Identify which cell holds the provided text, then report its [X, Y] central coordinate. 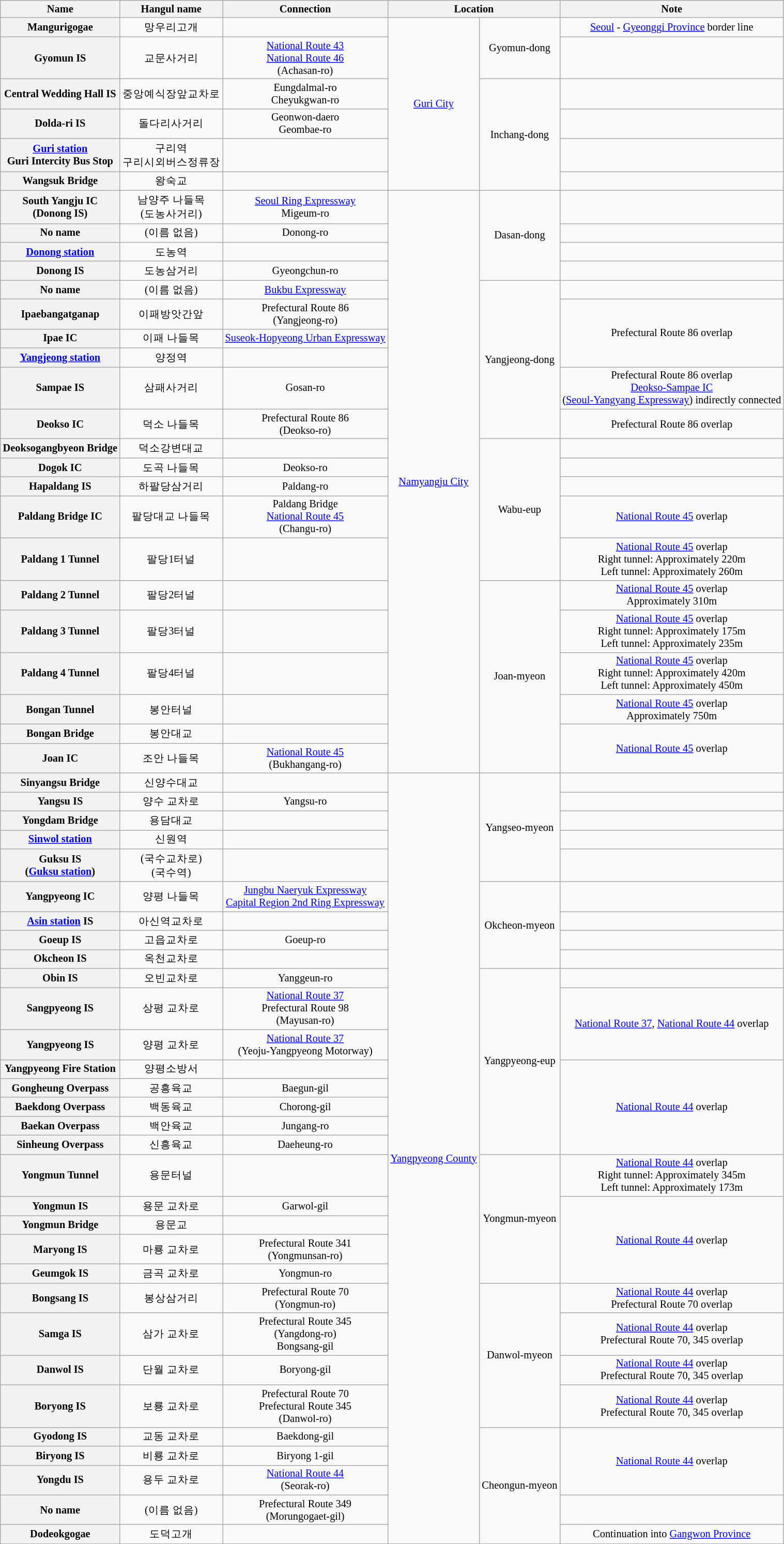
Okcheon IS [60, 959]
도곡 나들목 [172, 467]
Boryong-gil [305, 1370]
하팔당삼거리 [172, 486]
팔당2터널 [172, 595]
Prefectural Route 341(Yongmunsan-ro) [305, 1249]
도덕고개 [172, 1534]
덕소강변대교 [172, 448]
망우리고개 [172, 27]
Cheongun-myeon [520, 1485]
Sampae IS [60, 388]
Suseok-Hopyeong Urban Expressway [305, 338]
삼가 교차로 [172, 1334]
남양주 나들목(도농사거리) [172, 207]
팔당1터널 [172, 559]
용문 교차로 [172, 1206]
Gosan-ro [305, 388]
도농역 [172, 251]
Gyodong IS [60, 1436]
Mangurigogae [60, 27]
Gyomun IS [60, 58]
Samga IS [60, 1334]
Dogok IC [60, 467]
Danwol-myeon [520, 1355]
옥천교차로 [172, 959]
신양수대교 [172, 783]
Yangpyeong County [434, 1158]
Sinwol station [60, 840]
Location [474, 9]
이패 나들목 [172, 338]
오빈교차로 [172, 978]
신원역 [172, 840]
용문교 [172, 1224]
팔당4터널 [172, 673]
백동육교 [172, 1107]
상평 교차로 [172, 1008]
교동 교차로 [172, 1436]
Yanggeun-ro [305, 978]
Yongmun Tunnel [60, 1175]
백안육교 [172, 1126]
Bongan Tunnel [60, 709]
Seoul - Gyeonggi Province border line [672, 27]
Garwol-gil [305, 1206]
Central Wedding Hall IS [60, 94]
Prefectural Route 86 overlapDeokso-Sampae IC(Seoul-Yangyang Expressway) indirectly connected [672, 388]
Okcheon-myeon [520, 925]
Chorong-gil [305, 1107]
봉안터널 [172, 709]
National Route 45 overlapRight tunnel: Approximately 220mLeft tunnel: Approximately 260m [672, 559]
단월 교차로 [172, 1370]
Baekan Overpass [60, 1126]
Donong IS [60, 271]
중앙예식장앞교차로 [172, 94]
팔당3터널 [172, 631]
Yongdu IS [60, 1480]
Paldang BridgeNational Route 45(Changu-ro) [305, 517]
Dasan-dong [520, 235]
Yangjeong-dong [520, 360]
Jungbu Naeryuk ExpresswayCapital Region 2nd Ring Expressway [305, 897]
Continuation into Gangwon Province [672, 1534]
South Yangju IC(Donong IS) [60, 207]
Paldang 4 Tunnel [60, 673]
Bukbu Expressway [305, 290]
양수 교차로 [172, 801]
아신역교차로 [172, 921]
Inchang-dong [520, 134]
Baegun-gil [305, 1088]
Bongan Bridge [60, 733]
왕숙교 [172, 181]
공흥육교 [172, 1088]
신흥육교 [172, 1145]
Paldang 3 Tunnel [60, 631]
National Route 43National Route 46(Achasan-ro) [305, 58]
보룡 교차로 [172, 1406]
Gyeongchun-ro [305, 271]
National Route 44 overlapRight tunnel: Approximately 345mLeft tunnel: Approximately 173m [672, 1175]
Dodeokgogae [60, 1534]
Joan-myeon [520, 676]
Gongheung Overpass [60, 1088]
양평소방서 [172, 1069]
National Route 45 overlapRight tunnel: Approximately 175mLeft tunnel: Approximately 235m [672, 631]
(국수교차로)(국수역) [172, 865]
돌다리사거리 [172, 124]
Sinyangsu Bridge [60, 783]
Connection [305, 9]
Paldang 2 Tunnel [60, 595]
덕소 나들목 [172, 424]
Deokso-ro [305, 467]
National Route 37Prefectural Route 98(Mayusan-ro) [305, 1008]
Jungang-ro [305, 1126]
Yangpyeong-eup [520, 1061]
Namyangju City [434, 482]
Bongsang IS [60, 1298]
Yangsu IS [60, 801]
Guri City [434, 104]
마룡 교차로 [172, 1249]
Seoul Ring ExpresswayMigeum-ro [305, 207]
Prefectural Route 349(Morungogaet-gil) [305, 1510]
Geumgok IS [60, 1273]
Obin IS [60, 978]
National Route 37(Yeoju-Yangpyeong Motorway) [305, 1045]
Hangul name [172, 9]
National Route 45 overlapApproximately 750m [672, 709]
Baekdong Overpass [60, 1107]
Prefectural Route 86(Yangjeong-ro) [305, 314]
삼패사거리 [172, 388]
Sangpyeong IS [60, 1008]
Sinheung Overpass [60, 1145]
Yongmun-ro [305, 1273]
Yangpyeong Fire Station [60, 1069]
Prefectural Route 70(Yongmun-ro) [305, 1298]
Wangsuk Bridge [60, 181]
Note [672, 9]
Ipae IC [60, 338]
구리역구리시외버스정류장 [172, 155]
양평 나들목 [172, 897]
Deoksogangbyeon Bridge [60, 448]
Paldang-ro [305, 486]
Prefectural Route 86(Deokso-ro) [305, 424]
Deokso IC [60, 424]
National Route 44 overlapPrefectural Route 70 overlap [672, 1298]
Daeheung-ro [305, 1145]
Baekdong-gil [305, 1436]
Yangjeong station [60, 358]
용두 교차로 [172, 1480]
Prefectural Route 70Prefectural Route 345(Danwol-ro) [305, 1406]
금곡 교차로 [172, 1273]
Yangseo-myeon [520, 827]
National Route 45 overlapApproximately 310m [672, 595]
Donong-ro [305, 233]
Guri stationGuri Intercity Bus Stop [60, 155]
Gyomun-dong [520, 48]
National Route 44(Seorak-ro) [305, 1480]
봉안대교 [172, 733]
Joan IC [60, 758]
Wabu-eup [520, 509]
Goeup IS [60, 940]
Yangpyeong IC [60, 897]
Asin station IS [60, 921]
고읍교차로 [172, 940]
Yongdam Bridge [60, 820]
Name [60, 9]
이패방앗간앞 [172, 314]
National Route 45(Bukhangang-ro) [305, 758]
양정역 [172, 358]
Yongmun Bridge [60, 1224]
비룡 교차로 [172, 1455]
Guksu IS(Guksu station) [60, 865]
봉상삼거리 [172, 1298]
Paldang Bridge IC [60, 517]
Yangsu-ro [305, 801]
Yangpyeong IS [60, 1045]
용문터널 [172, 1175]
양평 교차로 [172, 1045]
Donong station [60, 251]
Geonwon-daeroGeombae-ro [305, 124]
도농삼거리 [172, 271]
Ipaebangatganap [60, 314]
조안 나들목 [172, 758]
Prefectural Route 345(Yangdong-ro)Bongsang-gil [305, 1334]
Goeup-ro [305, 940]
Hapaldang IS [60, 486]
Yongmun IS [60, 1206]
Dolda-ri IS [60, 124]
Biryong 1-gil [305, 1455]
Danwol IS [60, 1370]
용담대교 [172, 820]
National Route 37, National Route 44 overlap [672, 1023]
Yongmun-myeon [520, 1218]
팔당대교 나들목 [172, 517]
National Route 45 overlapRight tunnel: Approximately 420mLeft tunnel: Approximately 450m [672, 673]
Boryong IS [60, 1406]
Eungdalmal-roCheyukgwan-ro [305, 94]
교문사거리 [172, 58]
Biryong IS [60, 1455]
Paldang 1 Tunnel [60, 559]
Maryong IS [60, 1249]
